Identify which cell holds the provided text, then report its [x, y] central coordinate. 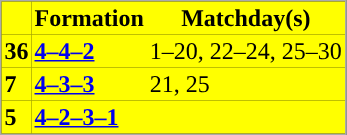
1–20, 22–24, 25–30 [246, 50]
Matchday(s) [246, 18]
5 [17, 116]
7 [17, 84]
36 [17, 50]
21, 25 [246, 84]
Formation [90, 18]
4–3–3 [90, 84]
4–2–3–1 [90, 116]
4–4–2 [90, 50]
